Pinpoint the cell where the given text exists, returning its (x, y) midpoint coordinate. 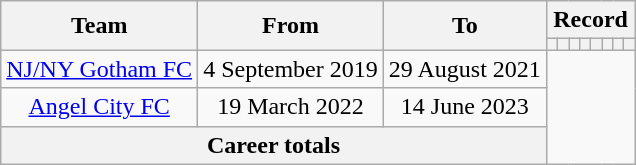
4 September 2019 (291, 69)
19 March 2022 (291, 107)
Angel City FC (100, 107)
29 August 2021 (464, 69)
Career totals (274, 145)
14 June 2023 (464, 107)
From (291, 26)
To (464, 26)
Team (100, 26)
Record (590, 20)
NJ/NY Gotham FC (100, 69)
